Identify which cell holds the provided text, then report its [X, Y] central coordinate. 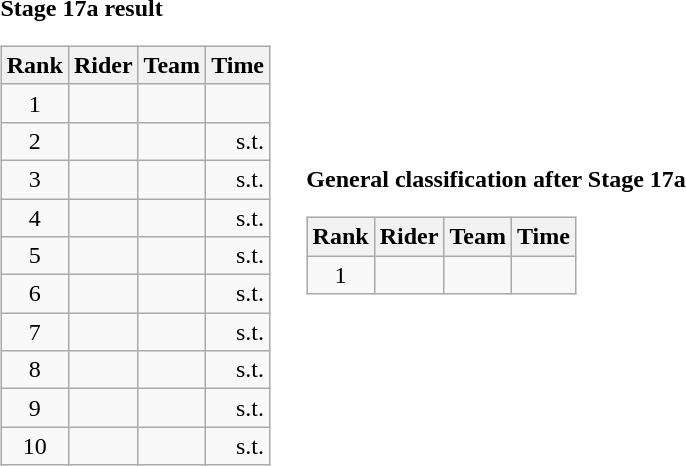
9 [34, 408]
8 [34, 370]
4 [34, 217]
7 [34, 332]
6 [34, 294]
5 [34, 256]
3 [34, 179]
10 [34, 446]
2 [34, 141]
